Pinpoint the cell where the given text exists, returning its [x, y] midpoint coordinate. 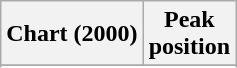
Chart (2000) [72, 34]
Peak position [189, 34]
